Scan for the cell matching the given text and deliver its [X, Y] coordinate at center. 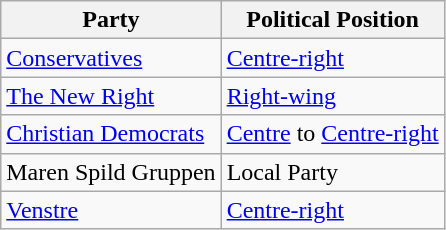
Maren Spild Gruppen [111, 172]
The New Right [111, 96]
Party [111, 20]
Political Position [332, 20]
Venstre [111, 210]
Centre to Centre-right [332, 134]
Conservatives [111, 58]
Right-wing [332, 96]
Local Party [332, 172]
Christian Democrats [111, 134]
